Output the [x, y] coordinate of the center of the cell containing the given text.  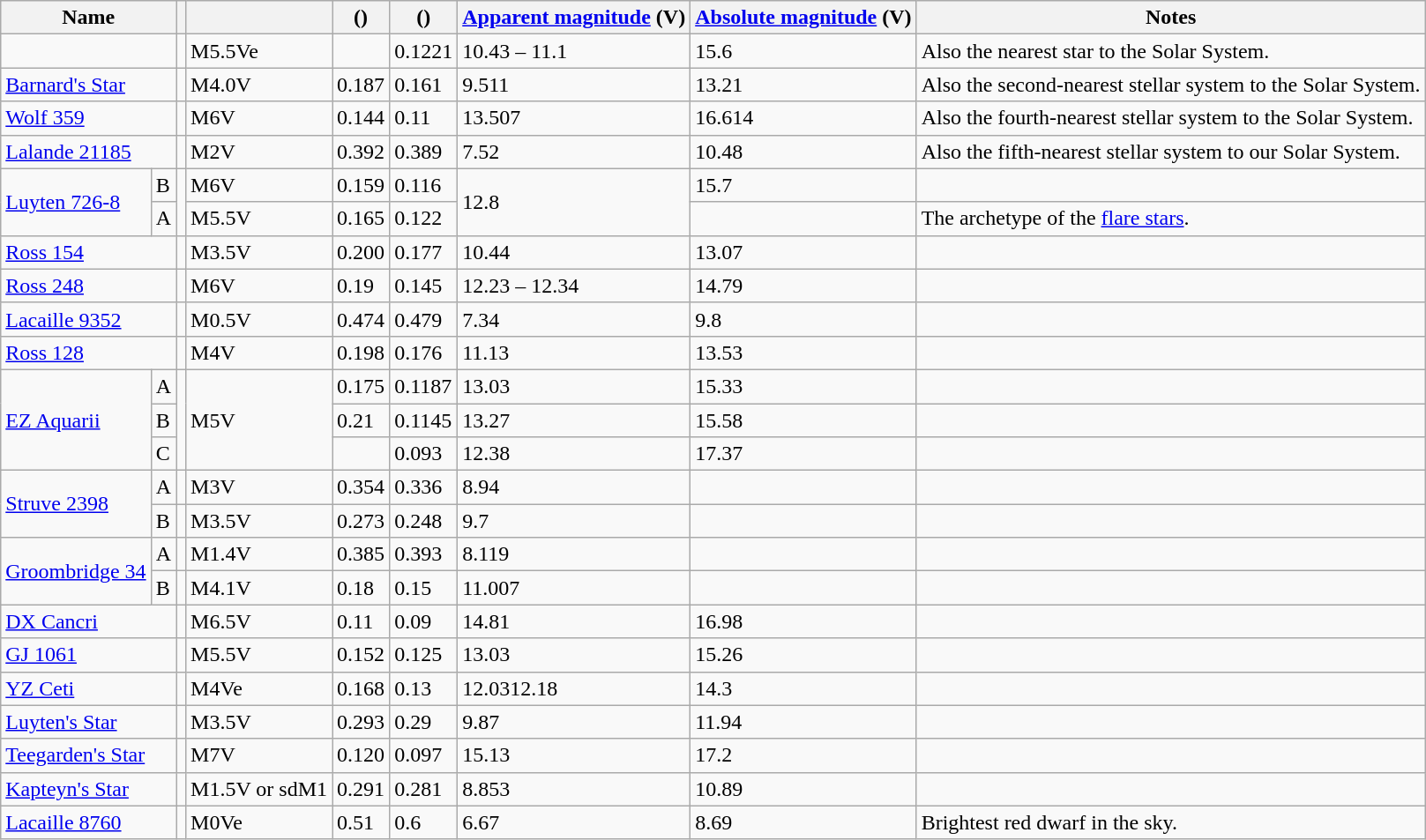
Wolf 359 [88, 118]
0.176 [423, 353]
DX Cancri [88, 621]
0.392 [362, 152]
M1.4V [259, 554]
0.479 [423, 319]
M0Ve [259, 822]
16.98 [803, 621]
0.248 [423, 521]
10.48 [803, 152]
0.177 [423, 252]
Also the fifth-nearest stellar system to our Solar System. [1171, 152]
0.097 [423, 755]
YZ Ceti [88, 688]
8.94 [574, 487]
0.385 [362, 554]
10.89 [803, 789]
Lalande 21185 [88, 152]
M4V [259, 353]
12.38 [574, 454]
0.145 [423, 286]
Struve 2398 [76, 504]
11.94 [803, 722]
Also the fourth-nearest stellar system to the Solar System. [1171, 118]
0.159 [362, 185]
15.58 [803, 420]
7.52 [574, 152]
Name [88, 18]
Ross 154 [88, 252]
Also the nearest star to the Solar System. [1171, 51]
0.29 [423, 722]
0.293 [362, 722]
15.7 [803, 185]
0.144 [362, 118]
0.273 [362, 521]
17.37 [803, 454]
M6.5V [259, 621]
0.281 [423, 789]
0.122 [423, 219]
12.8 [574, 202]
9.8 [803, 319]
0.120 [362, 755]
13.07 [803, 252]
14.79 [803, 286]
15.26 [803, 655]
M0.5V [259, 319]
0.474 [362, 319]
0.175 [362, 386]
GJ 1061 [88, 655]
10.43 – 11.1 [574, 51]
EZ Aquarii [76, 420]
7.34 [574, 319]
8.853 [574, 789]
Luyten 726-8 [76, 202]
9.7 [574, 521]
Luyten's Star [88, 722]
0.393 [423, 554]
0.15 [423, 588]
Brightest red dwarf in the sky. [1171, 822]
14.81 [574, 621]
0.21 [362, 420]
8.119 [574, 554]
M1.5V or sdM1 [259, 789]
0.161 [423, 85]
Absolute magnitude (V) [803, 18]
Barnard's Star [88, 85]
Kapteyn's Star [88, 789]
The archetype of the flare stars. [1171, 219]
13.53 [803, 353]
11.007 [574, 588]
0.389 [423, 152]
12.0312.18 [574, 688]
0.1221 [423, 51]
13.21 [803, 85]
0.13 [423, 688]
0.1145 [423, 420]
0.198 [362, 353]
Lacaille 9352 [88, 319]
0.125 [423, 655]
0.165 [362, 219]
M5V [259, 420]
17.2 [803, 755]
12.23 – 12.34 [574, 286]
0.354 [362, 487]
M4Ve [259, 688]
M2V [259, 152]
0.116 [423, 185]
M4.1V [259, 588]
0.18 [362, 588]
C [163, 454]
11.13 [574, 353]
0.168 [362, 688]
M4.0V [259, 85]
15.33 [803, 386]
0.09 [423, 621]
Also the second-nearest stellar system to the Solar System. [1171, 85]
13.27 [574, 420]
0.336 [423, 487]
M5.5Ve [259, 51]
M7V [259, 755]
M3V [259, 487]
10.44 [574, 252]
Lacaille 8760 [88, 822]
Apparent magnitude (V) [574, 18]
0.51 [362, 822]
15.13 [574, 755]
13.507 [574, 118]
6.67 [574, 822]
14.3 [803, 688]
0.1187 [423, 386]
Notes [1171, 18]
0.19 [362, 286]
15.6 [803, 51]
9.511 [574, 85]
16.614 [803, 118]
0.187 [362, 85]
0.291 [362, 789]
Ross 248 [88, 286]
Groombridge 34 [76, 571]
8.69 [803, 822]
0.6 [423, 822]
0.093 [423, 454]
0.200 [362, 252]
Teegarden's Star [88, 755]
9.87 [574, 722]
0.152 [362, 655]
Ross 128 [88, 353]
